Pinpoint the cell where the given text exists, returning its (X, Y) midpoint coordinate. 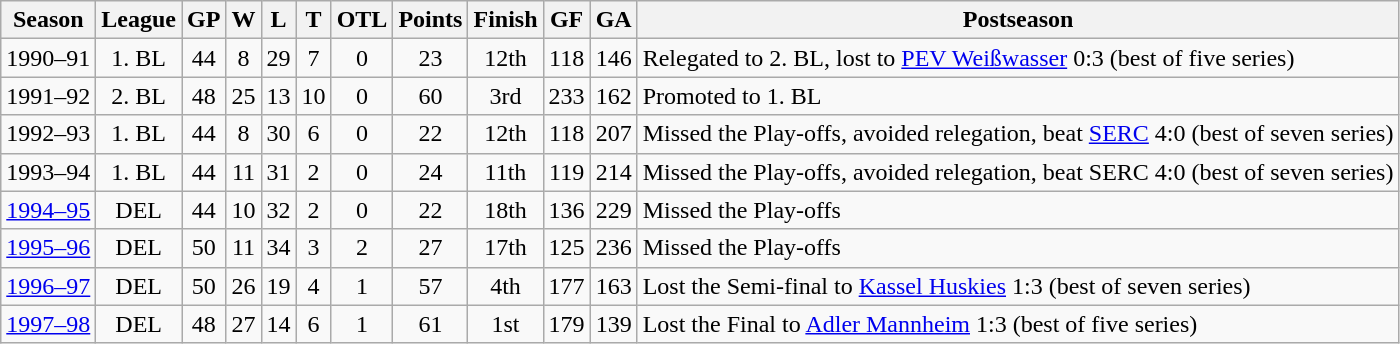
L (278, 20)
1994–95 (48, 210)
Postseason (1018, 20)
233 (566, 96)
GF (566, 20)
163 (614, 286)
17th (506, 248)
Promoted to 1. BL (1018, 96)
11th (506, 172)
179 (566, 324)
119 (566, 172)
30 (278, 134)
14 (278, 324)
162 (614, 96)
3rd (506, 96)
Finish (506, 20)
4 (314, 286)
34 (278, 248)
1995–96 (48, 248)
League (139, 20)
60 (430, 96)
3 (314, 248)
1990–91 (48, 58)
19 (278, 286)
T (314, 20)
1992–93 (48, 134)
31 (278, 172)
177 (566, 286)
1991–92 (48, 96)
Lost the Final to Adler Mannheim 1:3 (best of five series) (1018, 324)
139 (614, 324)
26 (244, 286)
236 (614, 248)
Points (430, 20)
18th (506, 210)
Relegated to 2. BL, lost to PEV Weißwasser 0:3 (best of five series) (1018, 58)
146 (614, 58)
Lost the Semi-final to Kassel Huskies 1:3 (best of seven series) (1018, 286)
7 (314, 58)
24 (430, 172)
GA (614, 20)
1993–94 (48, 172)
125 (566, 248)
61 (430, 324)
1996–97 (48, 286)
1st (506, 324)
13 (278, 96)
25 (244, 96)
4th (506, 286)
2. BL (139, 96)
OTL (362, 20)
229 (614, 210)
136 (566, 210)
214 (614, 172)
29 (278, 58)
32 (278, 210)
Season (48, 20)
GP (204, 20)
207 (614, 134)
1997–98 (48, 324)
W (244, 20)
23 (430, 58)
57 (430, 286)
